Find where the given text appears and provide that cell's center as (X, Y) coordinate. 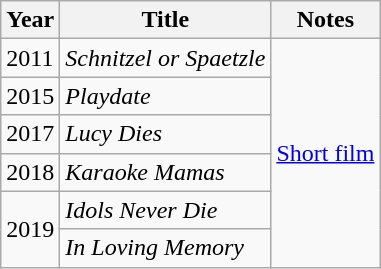
Title (166, 20)
Playdate (166, 96)
Idols Never Die (166, 210)
2017 (30, 134)
2011 (30, 58)
Schnitzel or Spaetzle (166, 58)
In Loving Memory (166, 248)
Notes (326, 20)
Year (30, 20)
Karaoke Mamas (166, 172)
Short film (326, 153)
Lucy Dies (166, 134)
2018 (30, 172)
2019 (30, 229)
2015 (30, 96)
